Capture the cell that displays the provided text and extract its (X, Y) central coordinate. 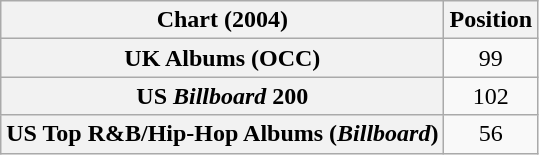
Chart (2004) (222, 20)
56 (491, 134)
US Billboard 200 (222, 96)
102 (491, 96)
US Top R&B/Hip-Hop Albums (Billboard) (222, 134)
UK Albums (OCC) (222, 58)
Position (491, 20)
99 (491, 58)
